Return the (X, Y) coordinate for the center point of the cell that contains the specified text.  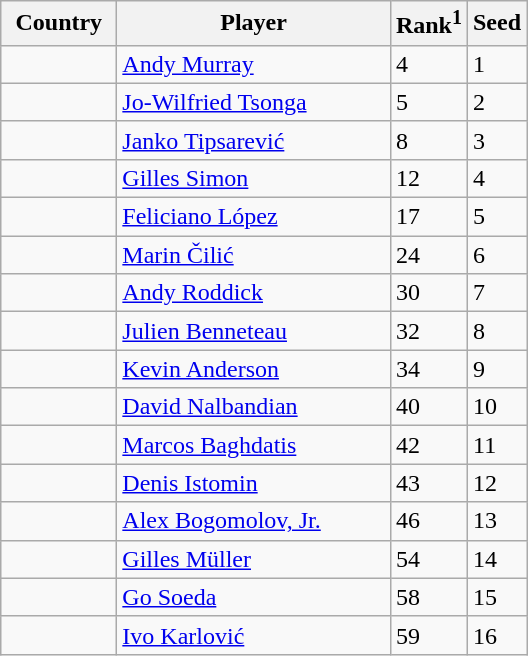
58 (428, 597)
Gilles Müller (254, 559)
1 (496, 64)
17 (428, 217)
Alex Bogomolov, Jr. (254, 521)
Andy Roddick (254, 293)
2 (496, 102)
Ivo Karlović (254, 635)
Country (59, 24)
Jo-Wilfried Tsonga (254, 102)
Marin Čilić (254, 255)
34 (428, 369)
9 (496, 369)
54 (428, 559)
43 (428, 483)
David Nalbandian (254, 407)
6 (496, 255)
14 (496, 559)
Andy Murray (254, 64)
11 (496, 445)
Player (254, 24)
46 (428, 521)
15 (496, 597)
Seed (496, 24)
Julien Benneteau (254, 331)
7 (496, 293)
Gilles Simon (254, 178)
Feliciano López (254, 217)
24 (428, 255)
Kevin Anderson (254, 369)
16 (496, 635)
32 (428, 331)
10 (496, 407)
Denis Istomin (254, 483)
40 (428, 407)
42 (428, 445)
3 (496, 140)
59 (428, 635)
Marcos Baghdatis (254, 445)
30 (428, 293)
Rank1 (428, 24)
13 (496, 521)
Janko Tipsarević (254, 140)
Go Soeda (254, 597)
